Return (X, Y) of the center of cell containing provided text 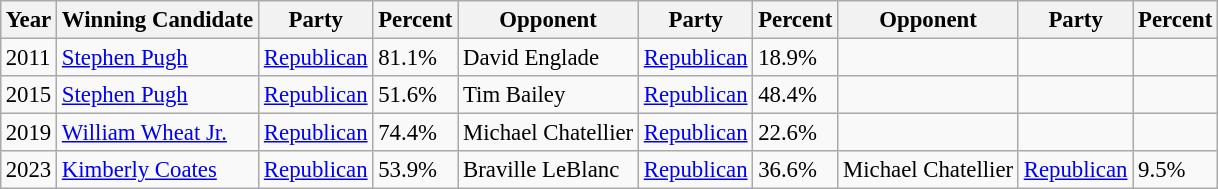
2019 (28, 133)
53.9% (416, 170)
81.1% (416, 57)
David Englade (548, 57)
William Wheat Jr. (158, 133)
22.6% (796, 133)
2023 (28, 170)
9.5% (1176, 170)
36.6% (796, 170)
Tim Bailey (548, 95)
18.9% (796, 57)
74.4% (416, 133)
Braville LeBlanc (548, 170)
2011 (28, 57)
48.4% (796, 95)
51.6% (416, 95)
Winning Candidate (158, 20)
Kimberly Coates (158, 170)
Year (28, 20)
2015 (28, 95)
